Provide the (X, Y) coordinate of the cell's center where the given text is located.  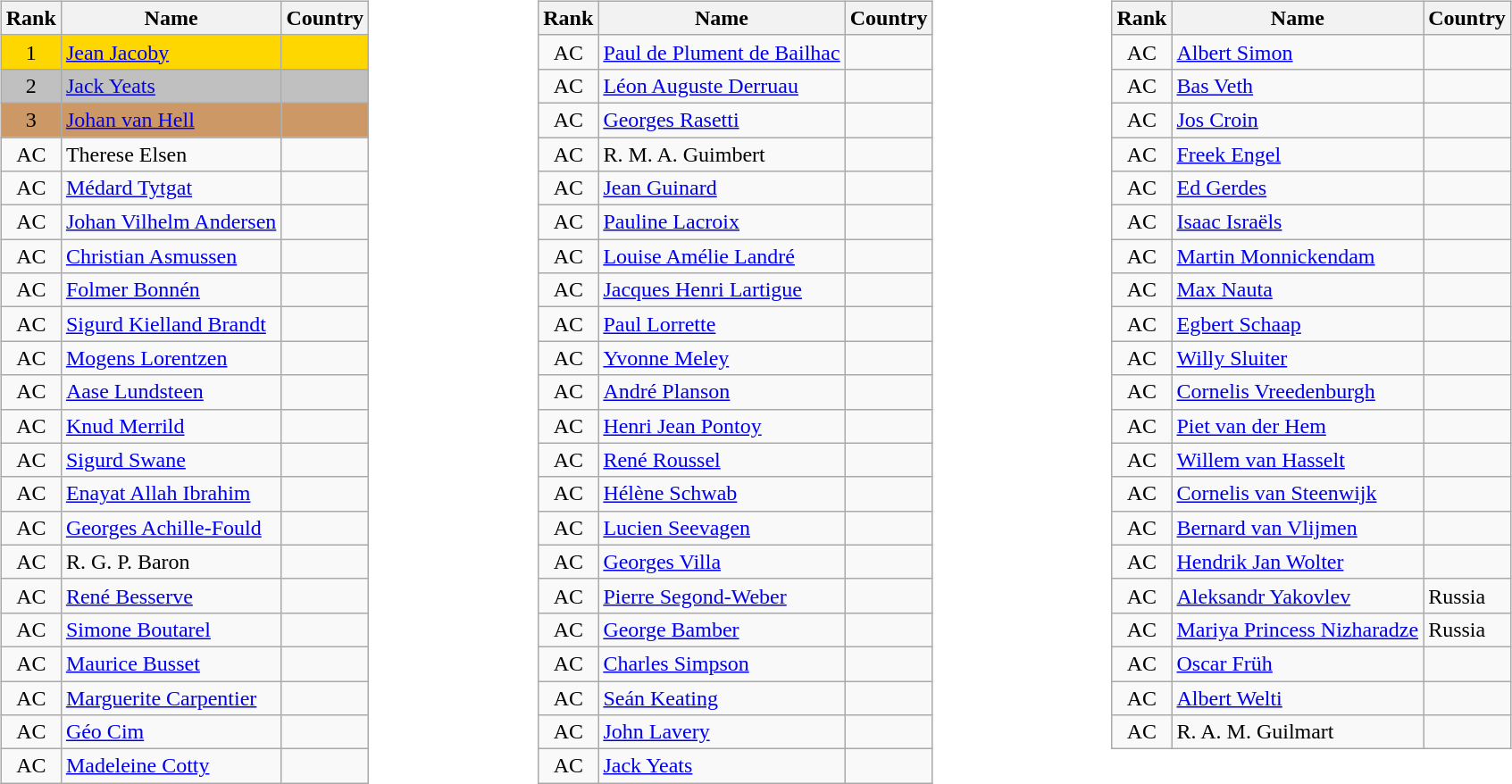
Bernard van Vlijmen (1298, 528)
Folmer Bonnén (171, 290)
Martin Monnickendam (1298, 256)
Lucien Seevagen (722, 528)
René Besserve (171, 596)
Knud Merrild (171, 426)
Max Nauta (1298, 290)
Paul Lorrette (722, 324)
Piet van der Hem (1298, 426)
Louise Amélie Landré (722, 256)
Sigurd Kielland Brandt (171, 324)
Sigurd Swane (171, 460)
Christian Asmussen (171, 256)
Jos Croin (1298, 120)
3 (30, 120)
R. M. A. Guimbert (722, 154)
Madeleine Cotty (171, 766)
Ed Gerdes (1298, 188)
Willy Sluiter (1298, 358)
Johan van Hell (171, 120)
Freek Engel (1298, 154)
Oscar Früh (1298, 663)
Georges Villa (722, 562)
Mogens Lorentzen (171, 358)
Willem van Hasselt (1298, 460)
Médard Tytgat (171, 188)
Bas Veth (1298, 86)
Mariya Princess Nizharadze (1298, 630)
Pauline Lacroix (722, 222)
R. G. P. Baron (171, 562)
Enayat Allah Ibrahim (171, 494)
Georges Achille-Fould (171, 528)
Maurice Busset (171, 663)
Aase Lundsteen (171, 392)
Paul de Plument de Bailhac (722, 52)
Henri Jean Pontoy (722, 426)
Léon Auguste Derruau (722, 86)
Isaac Israëls (1298, 222)
Albert Simon (1298, 52)
Jean Jacoby (171, 52)
Aleksandr Yakovlev (1298, 596)
Cornelis van Steenwijk (1298, 494)
Jean Guinard (722, 188)
René Roussel (722, 460)
Simone Boutarel (171, 630)
André Planson (722, 392)
George Bamber (722, 630)
Hendrik Jan Wolter (1298, 562)
Georges Rasetti (722, 120)
Marguerite Carpentier (171, 697)
2 (30, 86)
Egbert Schaap (1298, 324)
R. A. M. Guilmart (1298, 732)
Géo Cim (171, 732)
Johan Vilhelm Andersen (171, 222)
Yvonne Meley (722, 358)
Jacques Henri Lartigue (722, 290)
Seán Keating (722, 697)
Albert Welti (1298, 697)
Charles Simpson (722, 663)
Hélène Schwab (722, 494)
Pierre Segond-Weber (722, 596)
John Lavery (722, 732)
Therese Elsen (171, 154)
1 (30, 52)
Cornelis Vreedenburgh (1298, 392)
